Identify which cell holds the provided text, then report its [x, y] central coordinate. 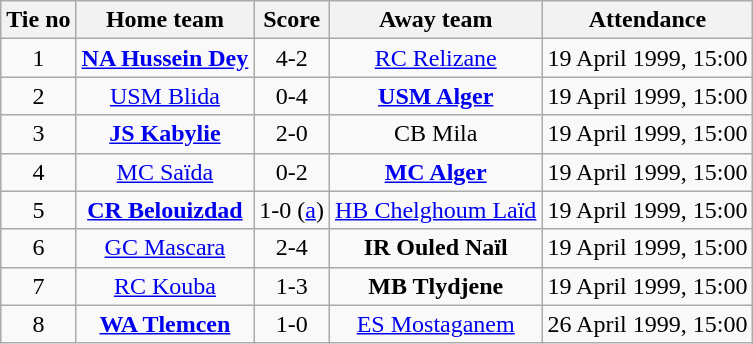
GC Mascara [165, 248]
Attendance [648, 20]
ES Mostaganem [436, 324]
2 [38, 96]
4-2 [292, 58]
IR Ouled Naïl [436, 248]
1-3 [292, 286]
2-0 [292, 134]
1-0 (a) [292, 210]
1 [38, 58]
MB Tlydjene [436, 286]
JS Kabylie [165, 134]
26 April 1999, 15:00 [648, 324]
1-0 [292, 324]
Score [292, 20]
MC Alger [436, 172]
CR Belouizdad [165, 210]
Away team [436, 20]
RC Kouba [165, 286]
0-2 [292, 172]
NA Hussein Dey [165, 58]
Tie no [38, 20]
5 [38, 210]
USM Blida [165, 96]
0-4 [292, 96]
CB Mila [436, 134]
8 [38, 324]
RC Relizane [436, 58]
2-4 [292, 248]
Home team [165, 20]
HB Chelghoum Laïd [436, 210]
7 [38, 286]
6 [38, 248]
3 [38, 134]
MC Saïda [165, 172]
USM Alger [436, 96]
WA Tlemcen [165, 324]
4 [38, 172]
